Search for the cell housing the specified text and yield its (X, Y) center coordinate. 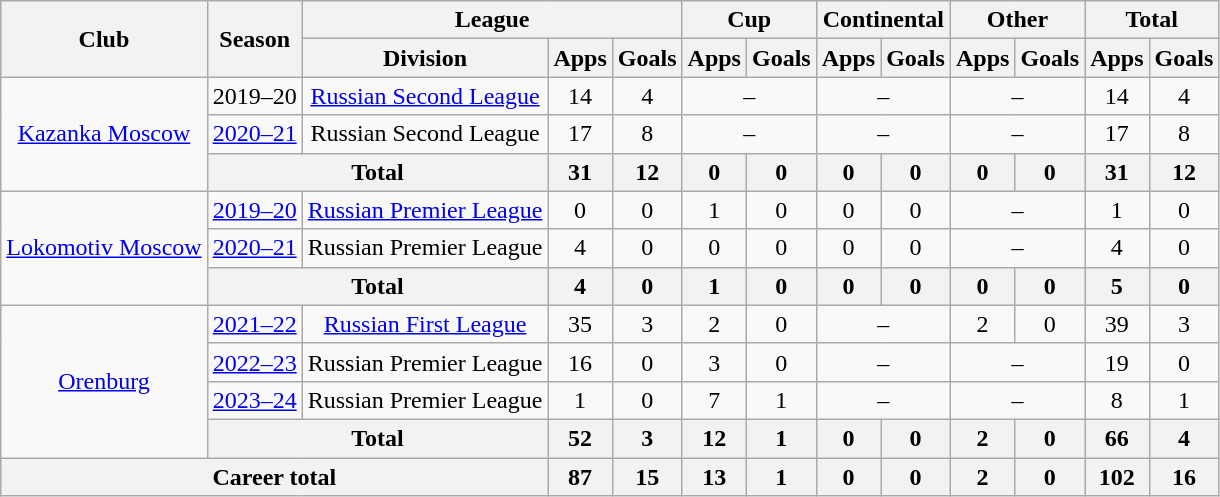
2022–23 (254, 362)
Kazanka Moscow (104, 134)
Cup (749, 20)
87 (580, 477)
13 (714, 477)
League (492, 20)
Continental (883, 20)
35 (580, 324)
Lokomotiv Moscow (104, 248)
5 (1117, 286)
52 (580, 438)
15 (647, 477)
Career total (274, 477)
Russian First League (425, 324)
7 (714, 400)
102 (1117, 477)
Other (1017, 20)
Season (254, 39)
Club (104, 39)
Division (425, 58)
19 (1117, 362)
66 (1117, 438)
2023–24 (254, 400)
Orenburg (104, 381)
2021–22 (254, 324)
39 (1117, 324)
